Extract the [X, Y] coordinate from the center of the cell holding the provided text.  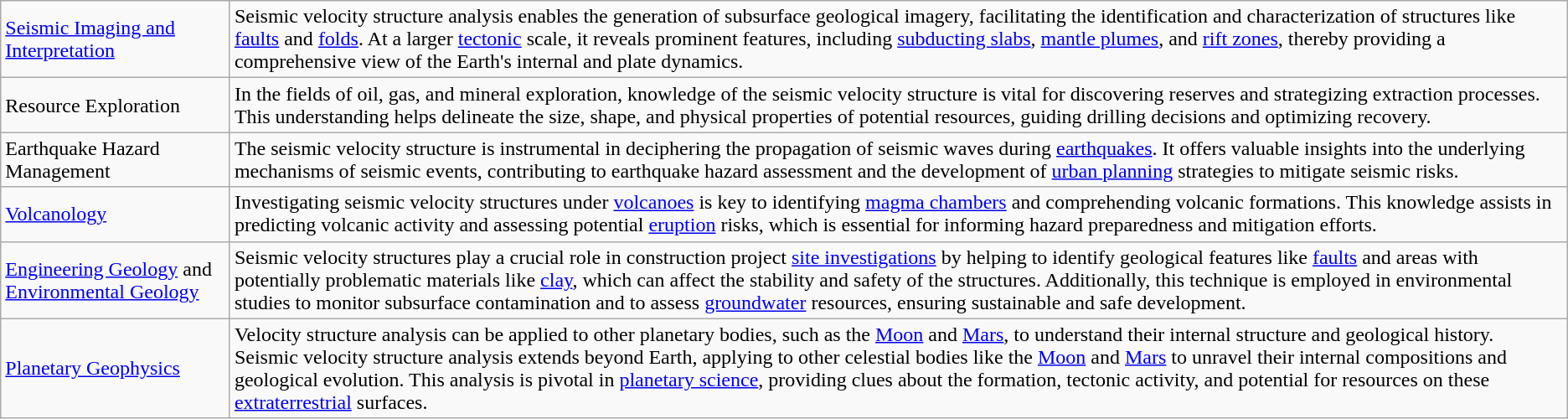
Planetary Geophysics [116, 369]
Volcanology [116, 215]
Resource Exploration [116, 106]
Seismic Imaging and Interpretation [116, 39]
Engineering Geology and Environmental Geology [116, 280]
Earthquake Hazard Management [116, 159]
